Return [X, Y] of the center of cell containing provided text 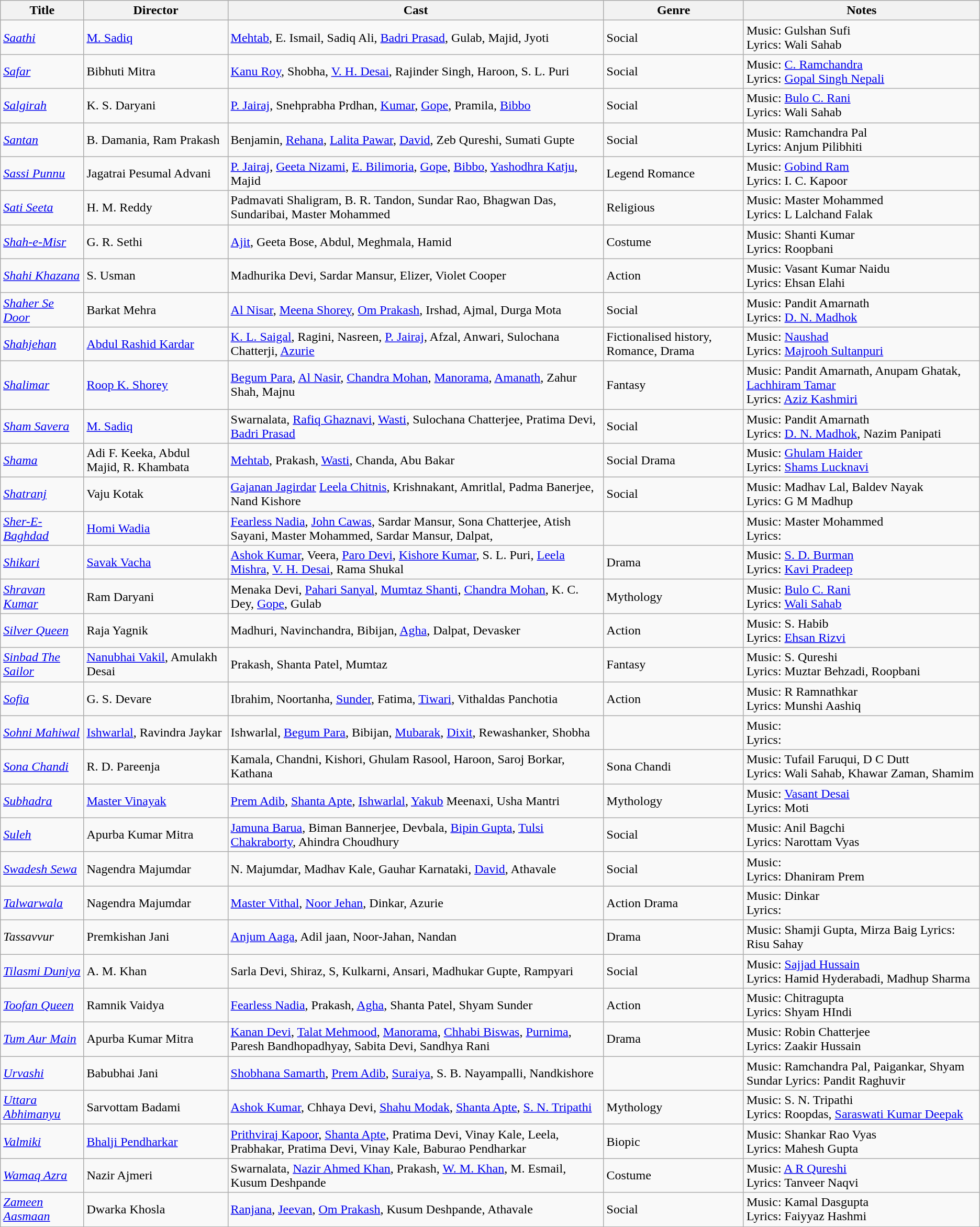
Gajanan Jagirdar Leela Chitnis, Krishnakant, Amritlal, Padma Banerjee, Nand Kishore [416, 494]
Music: NaushadLyrics: Majrooh Sultanpuri [862, 343]
Savak Vacha [156, 562]
N. Majumdar, Madhav Kale, Gauhar Karnataki, David, Athavale [416, 869]
Music: R RamnathkarLyrics: Munshi Aashiq [862, 698]
Al Nisar, Meena Shorey, Om Prakash, Irshad, Ajmal, Durga Mota [416, 310]
Fictionalised history, Romance, Drama [673, 343]
Kanan Devi, Talat Mehmood, Manorama, Chhabi Biswas, Purnima, Paresh Bandhopadhyay, Sabita Devi, Sandhya Rani [416, 1040]
Music: Ghulam HaiderLyrics: Shams Lucknavi [862, 461]
Genre [673, 10]
Saathi [42, 38]
Music: Lyrics: [862, 733]
Music: Shamji Gupta, Mirza Baig Lyrics: Risu Sahay [862, 937]
Sassi Punnu [42, 174]
Swadesh Sewa [42, 869]
Shahjehan [42, 343]
Raja Yagnik [156, 630]
Madhuri, Navinchandra, Bibijan, Agha, Dalpat, Devasker [416, 630]
Music: Shankar Rao VyasLyrics: Mahesh Gupta [862, 1141]
Music: Ramchandra PalLyrics: Anjum Pilibhiti [862, 139]
Sohni Mahiwal [42, 733]
Begum Para, Al Nasir, Chandra Mohan, Manorama, Amanath, Zahur Shah, Majnu [416, 385]
P. Jairaj, Geeta Nizami, E. Bilimoria, Gope, Bibbo, Yashodhra Katju, Majid [416, 174]
Jamuna Barua, Biman Bannerjee, Devbala, Bipin Gupta, Tulsi Chakraborty, Ahindra Choudhury [416, 834]
Toofan Queen [42, 1005]
Nanubhai Vakil, Amulakh Desai [156, 665]
Music: S. N. TripathiLyrics: Roopdas, Saraswati Kumar Deepak [862, 1108]
G. R. Sethi [156, 242]
Nazir Ajmeri [156, 1176]
Music: Vasant Kumar NaiduLyrics: Ehsan Elahi [862, 275]
Ramnik Vaidya [156, 1005]
Homi Wadia [156, 529]
Ashok Kumar, Veera, Paro Devi, Kishore Kumar, S. L. Puri, Leela Mishra, V. H. Desai, Rama Shukal [416, 562]
R. D. Pareenja [156, 766]
Music: Gobind RamLyrics: I. C. Kapoor [862, 174]
Music: Gulshan SufiLyrics: Wali Sahab [862, 38]
H. M. Reddy [156, 207]
Music: Kamal DasguptaLyrics: Faiyyaz Hashmi [862, 1209]
K. S. Daryani [156, 106]
Music: Robin ChatterjeeLyrics: Zaakir Hussain [862, 1040]
Sher-E-Baghdad [42, 529]
Salgirah [42, 106]
Tum Aur Main [42, 1040]
Sarvottam Badami [156, 1108]
Music: S. HabibLyrics: Ehsan Rizvi [862, 630]
Adi F. Keeka, Abdul Majid, R. Khambata [156, 461]
Sarla Devi, Shiraz, S, Kulkarni, Ansari, Madhukar Gupte, Rampyari [416, 971]
Music: Vasant Desai Lyrics: Moti [862, 801]
Sham Savera [42, 426]
Ibrahim, Noortanha, Sunder, Fatima, Tiwari, Vithaldas Panchotia [416, 698]
Ishwarlal, Begum Para, Bibijan, Mubarak, Dixit, Rewashanker, Shobha [416, 733]
Shravan Kumar [42, 597]
Padmavati Shaligram, B. R. Tandon, Sundar Rao, Bhagwan Das, Sundaribai, Master Mohammed [416, 207]
Suleh [42, 834]
B. Damania, Ram Prakash [156, 139]
Kamala, Chandni, Kishori, Ghulam Rasool, Haroon, Saroj Borkar, Kathana [416, 766]
Music: Shanti KumarLyrics: Roopbani [862, 242]
Tilasmi Duniya [42, 971]
Shikari [42, 562]
Social Drama [673, 461]
Kanu Roy, Shobha, V. H. Desai, Rajinder Singh, Haroon, S. L. Puri [416, 71]
Music: Tufail Faruqui, D C DuttLyrics: Wali Sahab, Khawar Zaman, Shamim [862, 766]
Swarnalata, Rafiq Ghaznavi, Wasti, Sulochana Chatterjee, Pratima Devi, Badri Prasad [416, 426]
Benjamin, Rehana, Lalita Pawar, David, Zeb Qureshi, Sumati Gupte [416, 139]
Music: C. RamchandraLyrics: Gopal Singh Nepali [862, 71]
Menaka Devi, Pahari Sanyal, Mumtaz Shanti, Chandra Mohan, K. C. Dey, Gope, Gulab [416, 597]
K. L. Saigal, Ragini, Nasreen, P. Jairaj, Afzal, Anwari, Sulochana Chatterji, Azurie [416, 343]
Notes [862, 10]
Ajit, Geeta Bose, Abdul, Meghmala, Hamid [416, 242]
Sofia [42, 698]
Title [42, 10]
Safar [42, 71]
Fearless Nadia, Prakash, Agha, Shanta Patel, Shyam Sunder [416, 1005]
G. S. Devare [156, 698]
Wamaq Azra [42, 1176]
Prakash, Shanta Patel, Mumtaz [416, 665]
Dwarka Khosla [156, 1209]
Shaher Se Door [42, 310]
Ashok Kumar, Chhaya Devi, Shahu Modak, Shanta Apte, S. N. Tripathi [416, 1108]
Music: Master MohammedLyrics: L Lalchand Falak [862, 207]
Legend Romance [673, 174]
Biopic [673, 1141]
Music: Madhav Lal, Baldev Nayak Lyrics: G M Madhup [862, 494]
Madhurika Devi, Sardar Mansur, Elizer, Violet Cooper [416, 275]
Shalimar [42, 385]
Master Vinayak [156, 801]
Sinbad The Sailor [42, 665]
Music: Sajjad Hussain Lyrics: Hamid Hyderabadi, Madhup Sharma [862, 971]
Bhalji Pendharkar [156, 1141]
Silver Queen [42, 630]
Swarnalata, Nazir Ahmed Khan, Prakash, W. M. Khan, M. Esmail, Kusum Deshpande [416, 1176]
Music: S. QureshiLyrics: Muztar Behzadi, Roopbani [862, 665]
Barkat Mehra [156, 310]
Shobhana Samarth, Prem Adib, Suraiya, S. B. Nayampalli, Nandkishore [416, 1073]
Shatranj [42, 494]
Fearless Nadia, John Cawas, Sardar Mansur, Sona Chatterjee, Atish Sayani, Master Mohammed, Sardar Mansur, Dalpat, [416, 529]
Anjum Aaga, Adil jaan, Noor-Jahan, Nandan [416, 937]
Music: Anil BagchiLyrics: Narottam Vyas [862, 834]
Religious [673, 207]
Music: Pandit Amarnath Lyrics: D. N. Madhok, Nazim Panipati [862, 426]
Santan [42, 139]
Music: DinkarLyrics: [862, 902]
S. Usman [156, 275]
Shah-e-Misr [42, 242]
Jagatrai Pesumal Advani [156, 174]
Music: Pandit AmarnathLyrics: D. N. Madhok [862, 310]
Cast [416, 10]
Music: Lyrics: Dhaniram Prem [862, 869]
Premkishan Jani [156, 937]
Bibhuti Mitra [156, 71]
Shama [42, 461]
Music: S. D. BurmanLyrics: Kavi Pradeep [862, 562]
Ishwarlal, Ravindra Jaykar [156, 733]
Music: A R QureshiLyrics: Tanveer Naqvi [862, 1176]
Shahi Khazana [42, 275]
Master Vithal, Noor Jehan, Dinkar, Azurie [416, 902]
Urvashi [42, 1073]
Roop K. Shorey [156, 385]
Babubhai Jani [156, 1073]
Ranjana, Jeevan, Om Prakash, Kusum Deshpande, Athavale [416, 1209]
Action Drama [673, 902]
Sati Seeta [42, 207]
Subhadra [42, 801]
P. Jairaj, Snehprabha Prdhan, Kumar, Gope, Pramila, Bibbo [416, 106]
Music: ChitraguptaLyrics: Shyam HIndi [862, 1005]
Prem Adib, Shanta Apte, Ishwarlal, Yakub Meenaxi, Usha Mantri [416, 801]
Music: Ramchandra Pal, Paigankar, Shyam Sundar Lyrics: Pandit Raghuvir [862, 1073]
Vaju Kotak [156, 494]
Music: Pandit Amarnath, Anupam Ghatak, Lachhiram TamarLyrics: Aziz Kashmiri [862, 385]
Valmiki [42, 1141]
A. M. Khan [156, 971]
Prithviraj Kapoor, Shanta Apte, Pratima Devi, Vinay Kale, Leela, Prabhakar, Pratima Devi, Vinay Kale, Baburao Pendharkar [416, 1141]
Ram Daryani [156, 597]
Director [156, 10]
Zameen Aasmaan [42, 1209]
Tassavvur [42, 937]
Mehtab, Prakash, Wasti, Chanda, Abu Bakar [416, 461]
Abdul Rashid Kardar [156, 343]
Mehtab, E. Ismail, Sadiq Ali, Badri Prasad, Gulab, Majid, Jyoti [416, 38]
Music: Master MohammedLyrics: [862, 529]
Uttara Abhimanyu [42, 1108]
Talwarwala [42, 902]
